Pinpoint the cell where the given text exists, returning its (x, y) midpoint coordinate. 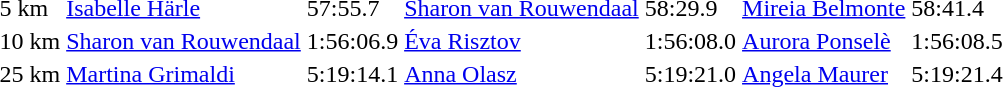
Éva Risztov (522, 41)
1:56:06.9 (352, 41)
Sharon van Rouwendaal (184, 41)
Aurora Ponselè (824, 41)
1:56:08.0 (690, 41)
